Extract the [x, y] coordinate from the center of the cell holding the provided text.  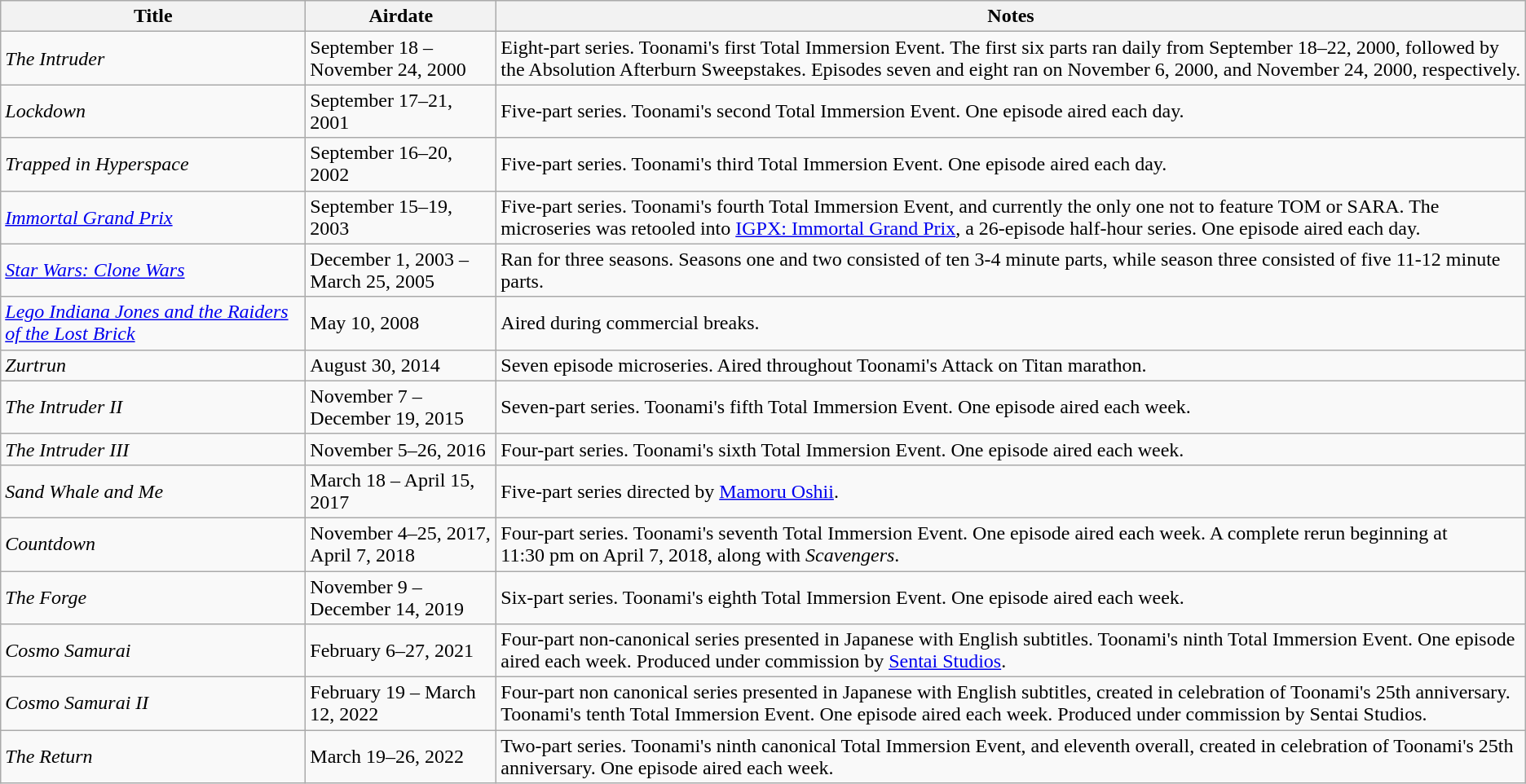
December 1, 2003 – March 25, 2005 [401, 271]
Cosmo Samurai [153, 650]
February 6–27, 2021 [401, 650]
Five-part series. Toonami's third Total Immersion Event. One episode aired each day. [1011, 165]
Notes [1011, 16]
Zurtrun [153, 365]
The Intruder [153, 59]
Five-part series. Toonami's second Total Immersion Event. One episode aired each day. [1011, 111]
Aired during commercial breaks. [1011, 323]
Ran for three seasons. Seasons one and two consisted of ten 3-4 minute parts, while season three consisted of five 11-12 minute parts. [1011, 271]
Seven-part series. Toonami's fifth Total Immersion Event. One episode aired each week. [1011, 407]
Seven episode microseries. Aired throughout Toonami's Attack on Titan marathon. [1011, 365]
November 7 – December 19, 2015 [401, 407]
Five-part series directed by Mamoru Oshii. [1011, 491]
Countdown [153, 544]
Trapped in Hyperspace [153, 165]
Lego Indiana Jones and the Raiders of the Lost Brick [153, 323]
February 19 – March 12, 2022 [401, 704]
August 30, 2014 [401, 365]
Lockdown [153, 111]
September 17–21, 2001 [401, 111]
September 16–20, 2002 [401, 165]
The Forge [153, 597]
Six-part series. Toonami's eighth Total Immersion Event. One episode aired each week. [1011, 597]
Immortal Grand Prix [153, 217]
Four-part series. Toonami's sixth Total Immersion Event. One episode aired each week. [1011, 449]
Star Wars: Clone Wars [153, 271]
The Intruder III [153, 449]
Title [153, 16]
March 19–26, 2022 [401, 756]
March 18 – April 15, 2017 [401, 491]
September 15–19, 2003 [401, 217]
The Intruder II [153, 407]
Sand Whale and Me [153, 491]
November 9 – December 14, 2019 [401, 597]
Airdate [401, 16]
May 10, 2008 [401, 323]
November 5–26, 2016 [401, 449]
September 18 – November 24, 2000 [401, 59]
November 4–25, 2017, April 7, 2018 [401, 544]
The Return [153, 756]
Cosmo Samurai II [153, 704]
